Search for the cell housing the specified text and yield its [x, y] center coordinate. 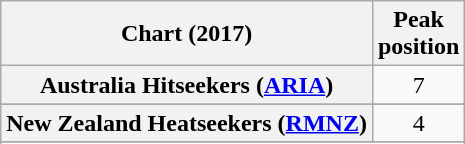
4 [418, 123]
Peak position [418, 34]
Chart (2017) [187, 34]
Australia Hitseekers (ARIA) [187, 85]
New Zealand Heatseekers (RMNZ) [187, 123]
7 [418, 85]
